Output the (X, Y) coordinate of the center of the cell containing the given text.  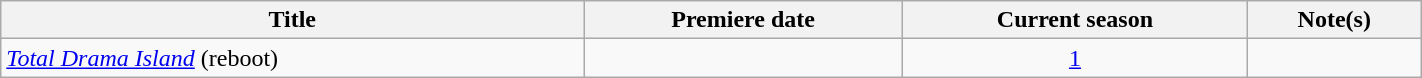
Premiere date (744, 20)
1 (1076, 58)
Current season (1076, 20)
Title (292, 20)
Note(s) (1334, 20)
Total Drama Island (reboot) (292, 58)
